Output the [x, y] coordinate of the center of the cell containing the given text.  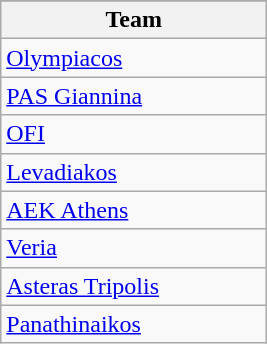
Levadiakos [134, 172]
OFI [134, 134]
AEK Athens [134, 210]
PAS Giannina [134, 96]
Panathinaikos [134, 324]
Olympiacos [134, 58]
Asteras Tripolis [134, 286]
Team [134, 20]
Veria [134, 248]
